Search for the cell housing the specified text and yield its [x, y] center coordinate. 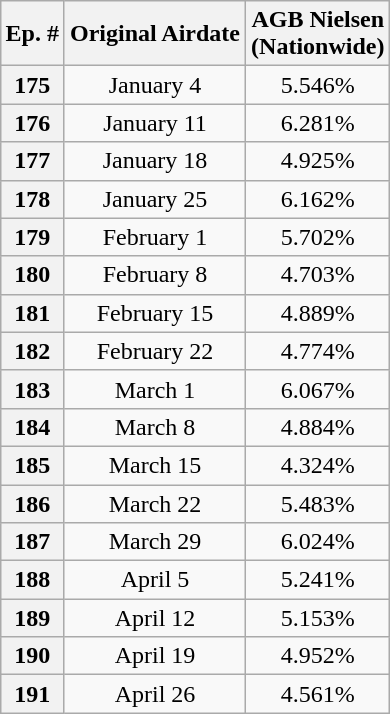
April 12 [154, 618]
4.889% [318, 313]
5.241% [318, 580]
March 15 [154, 465]
6.067% [318, 389]
4.703% [318, 275]
4.561% [318, 694]
February 1 [154, 237]
February 15 [154, 313]
April 19 [154, 656]
4.774% [318, 351]
183 [32, 389]
175 [32, 85]
February 8 [154, 275]
6.281% [318, 123]
184 [32, 427]
186 [32, 503]
March 29 [154, 542]
6.024% [318, 542]
Ep. # [32, 34]
February 22 [154, 351]
191 [32, 694]
January 11 [154, 123]
4.884% [318, 427]
181 [32, 313]
179 [32, 237]
187 [32, 542]
Original Airdate [154, 34]
6.162% [318, 199]
4.952% [318, 656]
AGB Nielsen(Nationwide) [318, 34]
January 25 [154, 199]
5.546% [318, 85]
March 8 [154, 427]
4.925% [318, 161]
188 [32, 580]
March 22 [154, 503]
177 [32, 161]
January 4 [154, 85]
April 26 [154, 694]
4.324% [318, 465]
March 1 [154, 389]
176 [32, 123]
180 [32, 275]
January 18 [154, 161]
5.153% [318, 618]
5.483% [318, 503]
190 [32, 656]
185 [32, 465]
189 [32, 618]
178 [32, 199]
182 [32, 351]
April 5 [154, 580]
5.702% [318, 237]
